Detect which cell encompasses the target text, then output its [x, y] center coordinate. 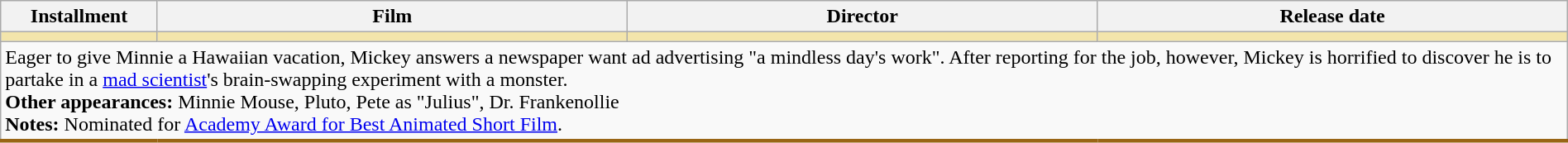
Release date [1332, 17]
Director [863, 17]
Installment [79, 17]
Film [392, 17]
